Output the [x, y] coordinate of the center of the cell containing the given text.  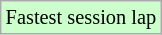
Fastest session lap [81, 17]
